From the cell containing the given text, extract its center point as (X, Y) coordinate. 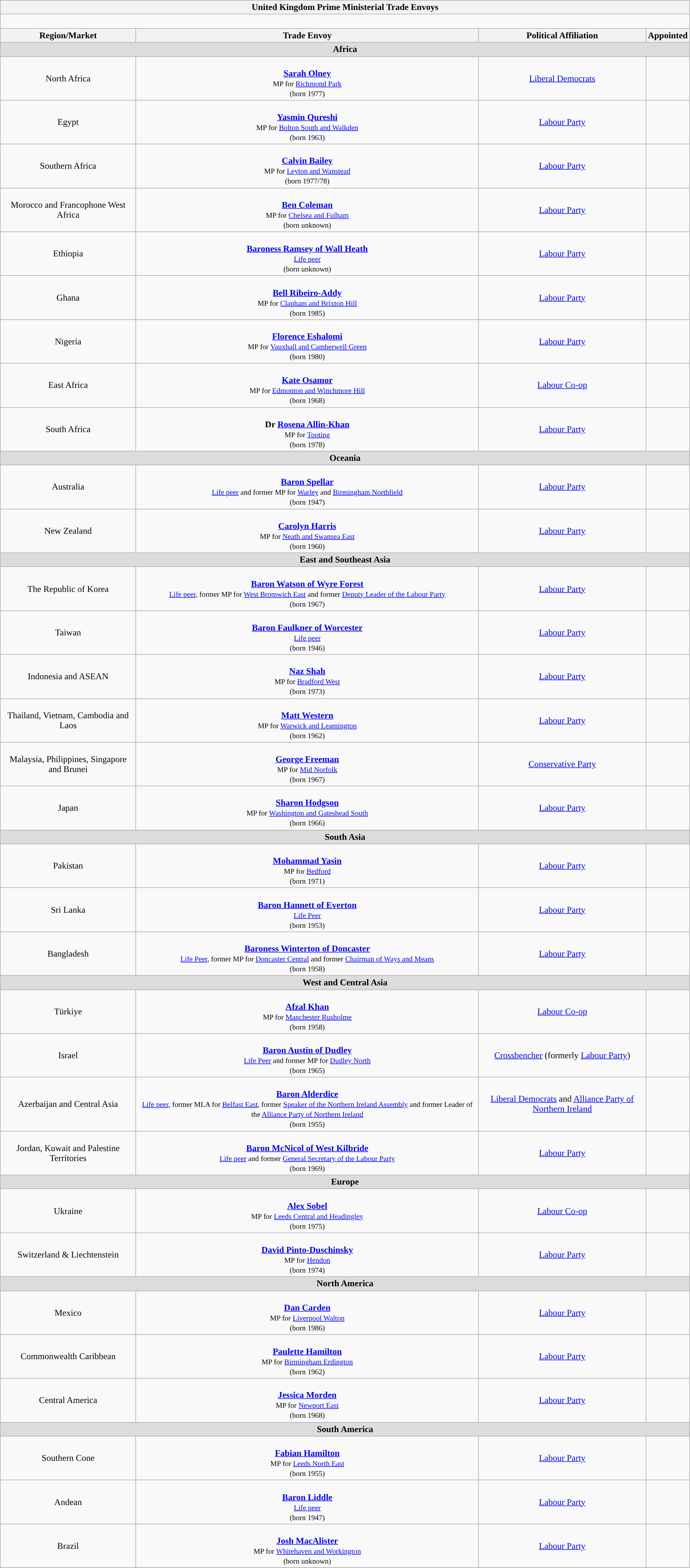
Baroness Winterton of DoncasterLife Peer, former MP for Doncaster Central and former Chairman of Ways and Means(born 1958) (307, 953)
Alex SobelMP for Leeds Central and Headingley(born 1975) (307, 1211)
Fabian HamiltonMP for Leeds North East(born 1955) (307, 1458)
Baron Watson of Wyre ForestLife peer, former MP for West Bromwich East and former Deputy Leader of the Labour Party(born 1967) (307, 589)
Crossbencher (formerly Labour Party) (562, 1056)
Political Affiliation (562, 35)
Dr Rosena Allin-KhanMP for Tooting(born 1978) (307, 429)
Malaysia, Philippines, Singapore and Brunei (68, 764)
Carolyn HarrisMP for Neath and Swansea East(born 1960) (307, 531)
Mohammad YasinMP for Bedford(born 1971) (307, 866)
Sri Lanka (68, 910)
Southern Cone (68, 1458)
West and Central Asia (345, 982)
North Africa (68, 78)
Baroness Ramsey of Wall HeathLife peer(born unknown) (307, 253)
Liberal Democrats (562, 78)
United Kingdom Prime Ministerial Trade Envoys (345, 7)
Florence EshalomiMP for Vauxhall and Camberwell Green(born 1980) (307, 341)
South Asia (345, 837)
Australia (68, 487)
South Africa (68, 429)
New Zealand (68, 531)
Kate OsamorMP for Edmonton and Winchmore Hill(born 1968) (307, 385)
Israel (68, 1056)
Jordan, Kuwait and Palestine Territories (68, 1153)
Baron Faulkner of WorcesterLife peer(born 1946) (307, 633)
Appointed (668, 35)
Jessica MordenMP for Newport East(born 1968) (307, 1400)
Andean (68, 1502)
North America (345, 1284)
Paulette HamiltonMP for Birmingham Erdington(born 1962) (307, 1356)
Thailand, Vietnam, Cambodia and Laos (68, 720)
East Africa (68, 385)
Central America (68, 1400)
Josh MacAlisterMP for Whitehaven and Workington(born unknown) (307, 1546)
Yasmin QureshiMP for Bolton South and Walkden(born 1963) (307, 122)
East and Southeast Asia (345, 560)
Calvin BaileyMP for Leyton and Wanstead(born 1977/78) (307, 166)
Trade Envoy (307, 35)
Baron Austin of DudleyLife Peer and former MP for Dudley North(born 1965) (307, 1056)
Baron Hannett of EvertonLife Peer(born 1953) (307, 910)
Pakistan (68, 866)
Conservative Party (562, 764)
George FreemanMP for Mid Norfolk(born 1967) (307, 764)
Ghana (68, 298)
Southern Africa (68, 166)
Ethiopia (68, 253)
Bangladesh (68, 953)
Indonesia and ASEAN (68, 676)
Morocco and Francophone West Africa (68, 210)
South America (345, 1429)
Ben ColemanMP for Chelsea and Fulham(born unknown) (307, 210)
Naz ShahMP for Bradford West(born 1973) (307, 676)
Baron LiddleLife peer(born 1947) (307, 1502)
Europe (345, 1182)
Region/Market (68, 35)
Brazil (68, 1546)
Mexico (68, 1313)
Africa (345, 49)
Japan (68, 808)
Azerbaijan and Central Asia (68, 1104)
Liberal Democrats and Alliance Party of Northern Ireland (562, 1104)
Taiwan (68, 633)
Baron McNicol of West KilbrideLife peer and former General Secretary of the Labour Party (born 1969) (307, 1153)
Switzerland & Liechtenstein (68, 1255)
Oceania (345, 458)
Türkiye (68, 1011)
Afzal KhanMP for Manchester Rusholme(born 1958) (307, 1011)
Bell Ribeiro-AddyMP for Clapham and Brixton Hill(born 1985) (307, 298)
Dan CardenMP for Liverpool Walton(born 1986) (307, 1313)
The Republic of Korea (68, 589)
Egypt (68, 122)
Sarah OlneyMP for Richmond Park(born 1977) (307, 78)
Nigeria (68, 341)
Baron SpellarLife peer and former MP for Warley and Birmingham Northfield(born 1947) (307, 487)
Sharon HodgsonMP for Washington and Gateshead South(born 1966) (307, 808)
Commonwealth Caribbean (68, 1356)
Matt WesternMP for Warwick and Leamington(born 1962) (307, 720)
Ukraine (68, 1211)
David Pinto-DuschinskyMP for Hendon(born 1974) (307, 1255)
